Identify which cell holds the provided text, then report its (X, Y) central coordinate. 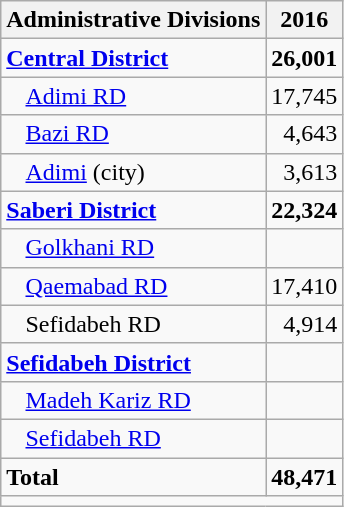
2016 (304, 20)
Sefidabeh District (134, 362)
22,324 (304, 210)
Golkhani RD (134, 248)
Adimi (city) (134, 172)
Saberi District (134, 210)
4,914 (304, 324)
Adimi RD (134, 96)
26,001 (304, 58)
4,643 (304, 134)
Total (134, 477)
Qaemabad RD (134, 286)
17,410 (304, 286)
Madeh Kariz RD (134, 400)
3,613 (304, 172)
17,745 (304, 96)
Bazi RD (134, 134)
Central District (134, 58)
Administrative Divisions (134, 20)
48,471 (304, 477)
